Return the [x, y] coordinate for the center point of the cell that contains the specified text.  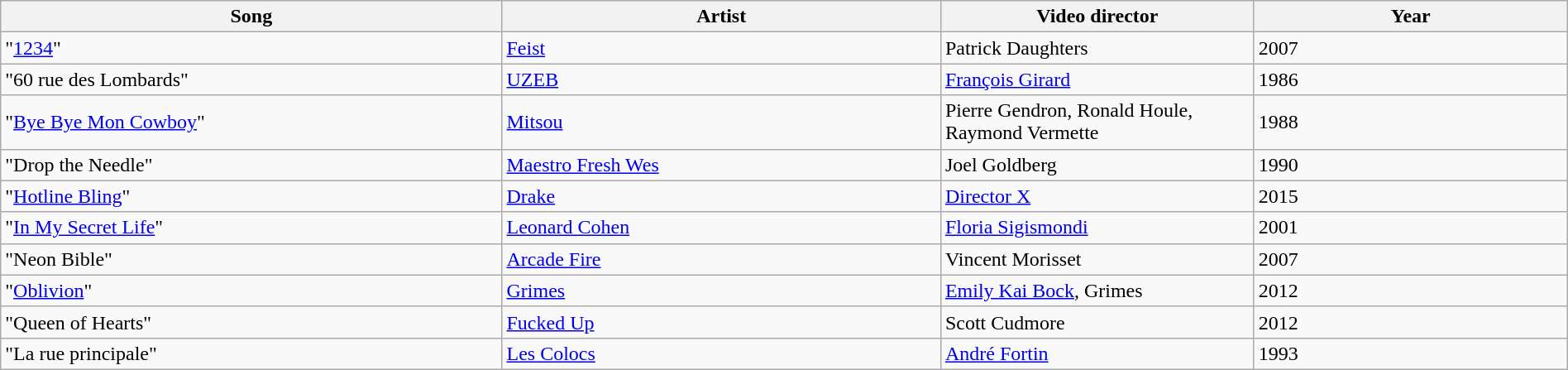
Maestro Fresh Wes [721, 165]
"Queen of Hearts" [251, 322]
Song [251, 17]
Leonard Cohen [721, 228]
François Girard [1097, 79]
Drake [721, 196]
Patrick Daughters [1097, 48]
1990 [1411, 165]
Les Colocs [721, 353]
"Oblivion" [251, 291]
Feist [721, 48]
André Fortin [1097, 353]
"Hotline Bling" [251, 196]
Emily Kai Bock, Grimes [1097, 291]
Arcade Fire [721, 259]
"1234" [251, 48]
2015 [1411, 196]
Video director [1097, 17]
"60 rue des Lombards" [251, 79]
"Neon Bible" [251, 259]
1986 [1411, 79]
Year [1411, 17]
Scott Cudmore [1097, 322]
1993 [1411, 353]
1988 [1411, 123]
Artist [721, 17]
Mitsou [721, 123]
Fucked Up [721, 322]
Vincent Morisset [1097, 259]
Grimes [721, 291]
Floria Sigismondi [1097, 228]
"In My Secret Life" [251, 228]
"Drop the Needle" [251, 165]
"La rue principale" [251, 353]
2001 [1411, 228]
"Bye Bye Mon Cowboy" [251, 123]
Director X [1097, 196]
Pierre Gendron, Ronald Houle, Raymond Vermette [1097, 123]
UZEB [721, 79]
Joel Goldberg [1097, 165]
